Return (x, y) of the center of cell containing provided text 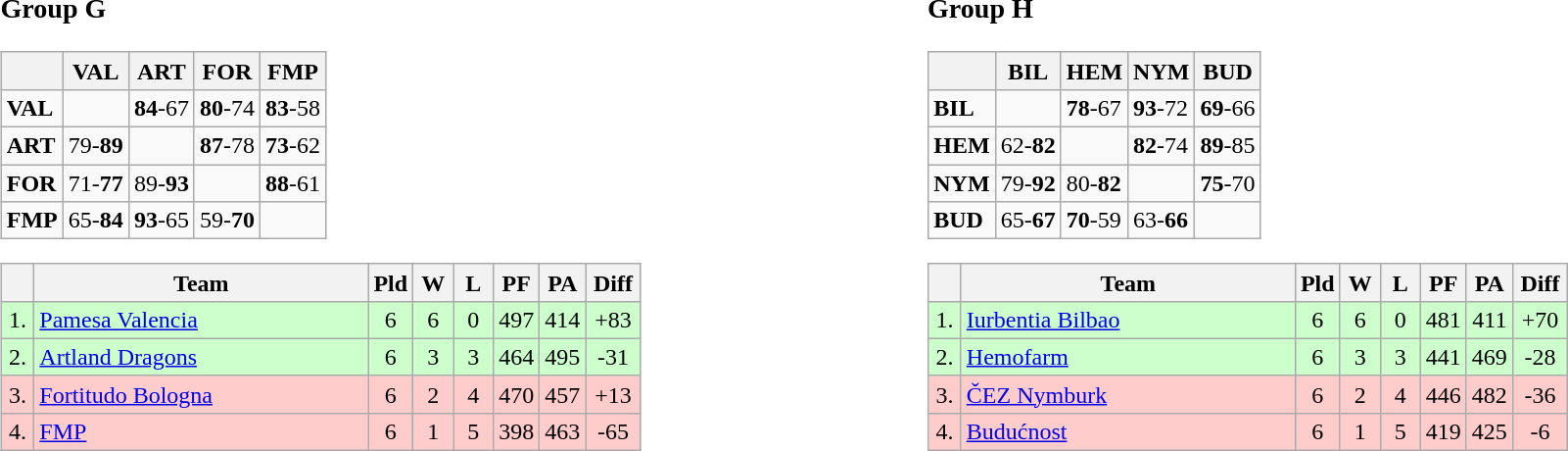
87-78 (227, 146)
Hemofarm (1128, 357)
75-70 (1228, 183)
446 (1444, 394)
82-74 (1162, 146)
497 (517, 320)
419 (1444, 431)
411 (1489, 320)
78-67 (1094, 108)
469 (1489, 357)
481 (1444, 320)
59-70 (227, 221)
80-82 (1094, 183)
63-66 (1162, 221)
93-72 (1162, 108)
+70 (1540, 320)
441 (1444, 357)
464 (517, 357)
414 (562, 320)
73-62 (292, 146)
ČEZ Nymburk (1128, 394)
83-58 (292, 108)
+13 (613, 394)
-65 (613, 431)
470 (517, 394)
79-89 (96, 146)
398 (517, 431)
80-74 (227, 108)
457 (562, 394)
71-77 (96, 183)
-6 (1540, 431)
65-67 (1028, 221)
88-61 (292, 183)
65-84 (96, 221)
93-65 (161, 221)
463 (562, 431)
84-67 (161, 108)
482 (1489, 394)
425 (1489, 431)
Artland Dragons (202, 357)
Budućnost (1128, 431)
70-59 (1094, 221)
Fortitudo Bologna (202, 394)
-36 (1540, 394)
69-66 (1228, 108)
+83 (613, 320)
62-82 (1028, 146)
-28 (1540, 357)
Pamesa Valencia (202, 320)
-31 (613, 357)
89-85 (1228, 146)
495 (562, 357)
Iurbentia Bilbao (1128, 320)
79-92 (1028, 183)
89-93 (161, 183)
